From the cell containing the given text, extract its center point as (x, y) coordinate. 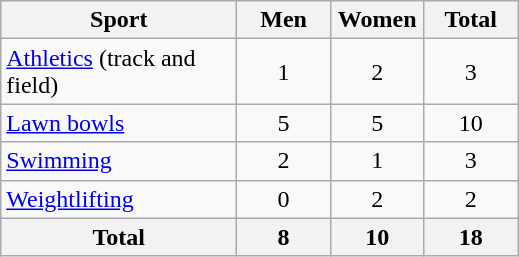
0 (284, 199)
8 (284, 237)
Men (284, 20)
18 (471, 237)
Athletics (track and field) (119, 72)
Women (377, 20)
Sport (119, 20)
Lawn bowls (119, 123)
Swimming (119, 161)
Weightlifting (119, 199)
